Provide the (x, y) coordinate of the cell's center where the given text is located.  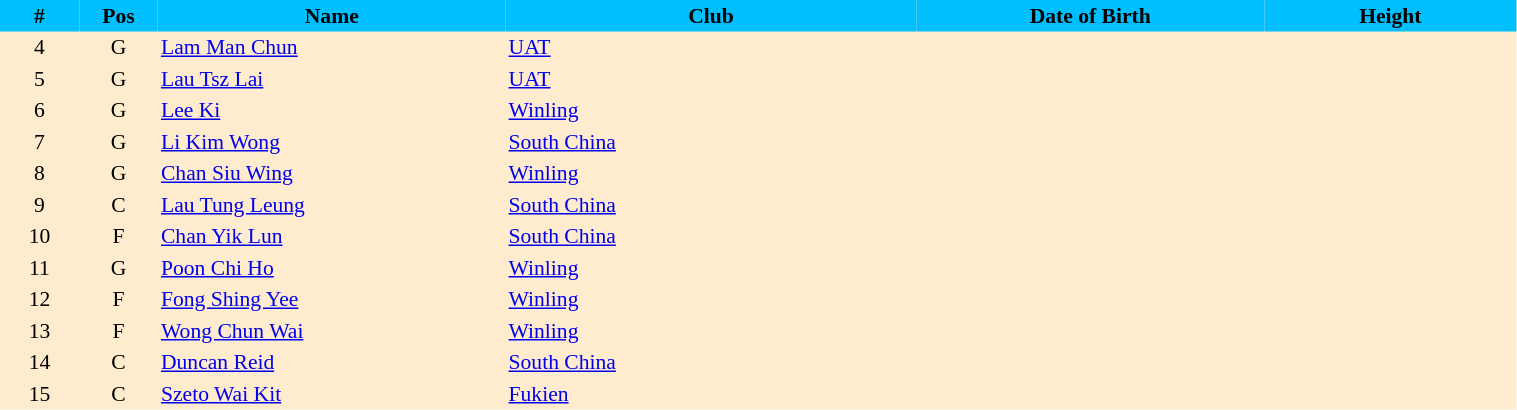
Fukien (712, 394)
Szeto Wai Kit (332, 394)
13 (40, 331)
Lee Ki (332, 110)
Fong Shing Yee (332, 300)
7 (40, 142)
Duncan Reid (332, 362)
5 (40, 79)
# (40, 16)
Chan Siu Wing (332, 174)
15 (40, 394)
Chan Yik Lun (332, 236)
12 (40, 300)
Name (332, 16)
Li Kim Wong (332, 142)
10 (40, 236)
Club (712, 16)
8 (40, 174)
Date of Birth (1090, 16)
Poon Chi Ho (332, 268)
Wong Chun Wai (332, 331)
Lau Tung Leung (332, 205)
6 (40, 110)
Lam Man Chun (332, 48)
4 (40, 48)
Pos (118, 16)
Height (1390, 16)
11 (40, 268)
Lau Tsz Lai (332, 79)
9 (40, 205)
14 (40, 362)
